Capture the cell that displays the provided text and extract its (X, Y) central coordinate. 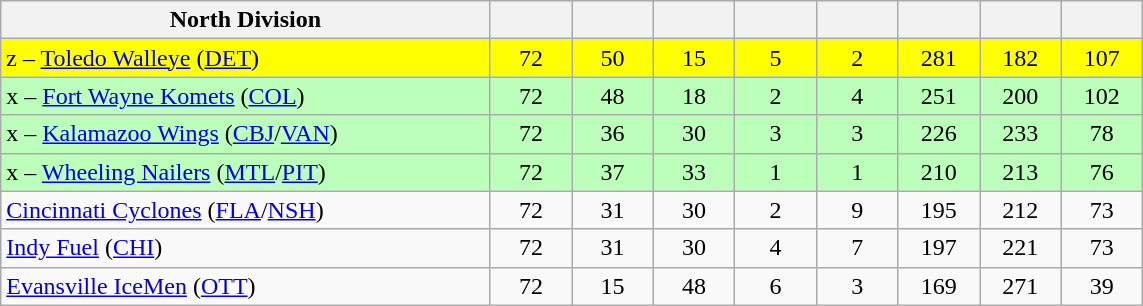
36 (613, 134)
197 (939, 248)
x – Kalamazoo Wings (CBJ/VAN) (246, 134)
5 (776, 58)
39 (1102, 286)
169 (939, 286)
195 (939, 210)
37 (613, 172)
221 (1021, 248)
78 (1102, 134)
18 (694, 96)
107 (1102, 58)
271 (1021, 286)
x – Wheeling Nailers (MTL/PIT) (246, 172)
Evansville IceMen (OTT) (246, 286)
z – Toledo Walleye (DET) (246, 58)
213 (1021, 172)
182 (1021, 58)
33 (694, 172)
Indy Fuel (CHI) (246, 248)
200 (1021, 96)
212 (1021, 210)
7 (857, 248)
226 (939, 134)
9 (857, 210)
251 (939, 96)
76 (1102, 172)
Cincinnati Cyclones (FLA/NSH) (246, 210)
North Division (246, 20)
x – Fort Wayne Komets (COL) (246, 96)
50 (613, 58)
6 (776, 286)
233 (1021, 134)
102 (1102, 96)
210 (939, 172)
281 (939, 58)
